From the cell containing the given text, extract its center point as [X, Y] coordinate. 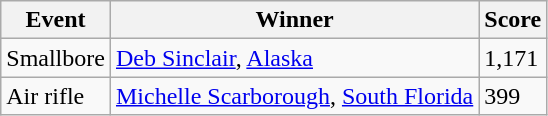
Air rifle [56, 96]
Winner [294, 20]
399 [513, 96]
Score [513, 20]
Event [56, 20]
Smallbore [56, 58]
Deb Sinclair, Alaska [294, 58]
1,171 [513, 58]
Michelle Scarborough, South Florida [294, 96]
